From the cell containing the given text, extract its center point as (x, y) coordinate. 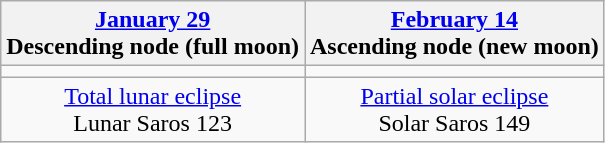
February 14Ascending node (new moon) (454, 34)
Partial solar eclipseSolar Saros 149 (454, 110)
Total lunar eclipseLunar Saros 123 (153, 110)
January 29Descending node (full moon) (153, 34)
